Pinpoint the cell where the given text exists, returning its (x, y) midpoint coordinate. 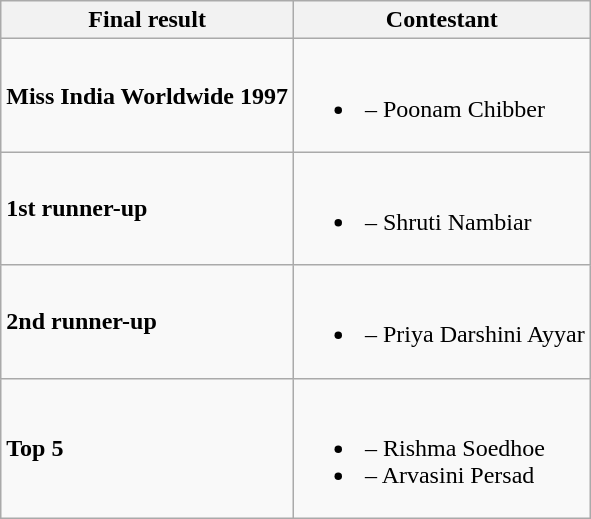
Miss India Worldwide 1997 (148, 96)
– Poonam Chibber (442, 96)
– Priya Darshini Ayyar (442, 322)
Top 5 (148, 448)
2nd runner-up (148, 322)
– Rishma Soedhoe – Arvasini Persad (442, 448)
– Shruti Nambiar (442, 208)
Final result (148, 20)
Contestant (442, 20)
1st runner-up (148, 208)
